Capture the cell that displays the provided text and extract its (X, Y) central coordinate. 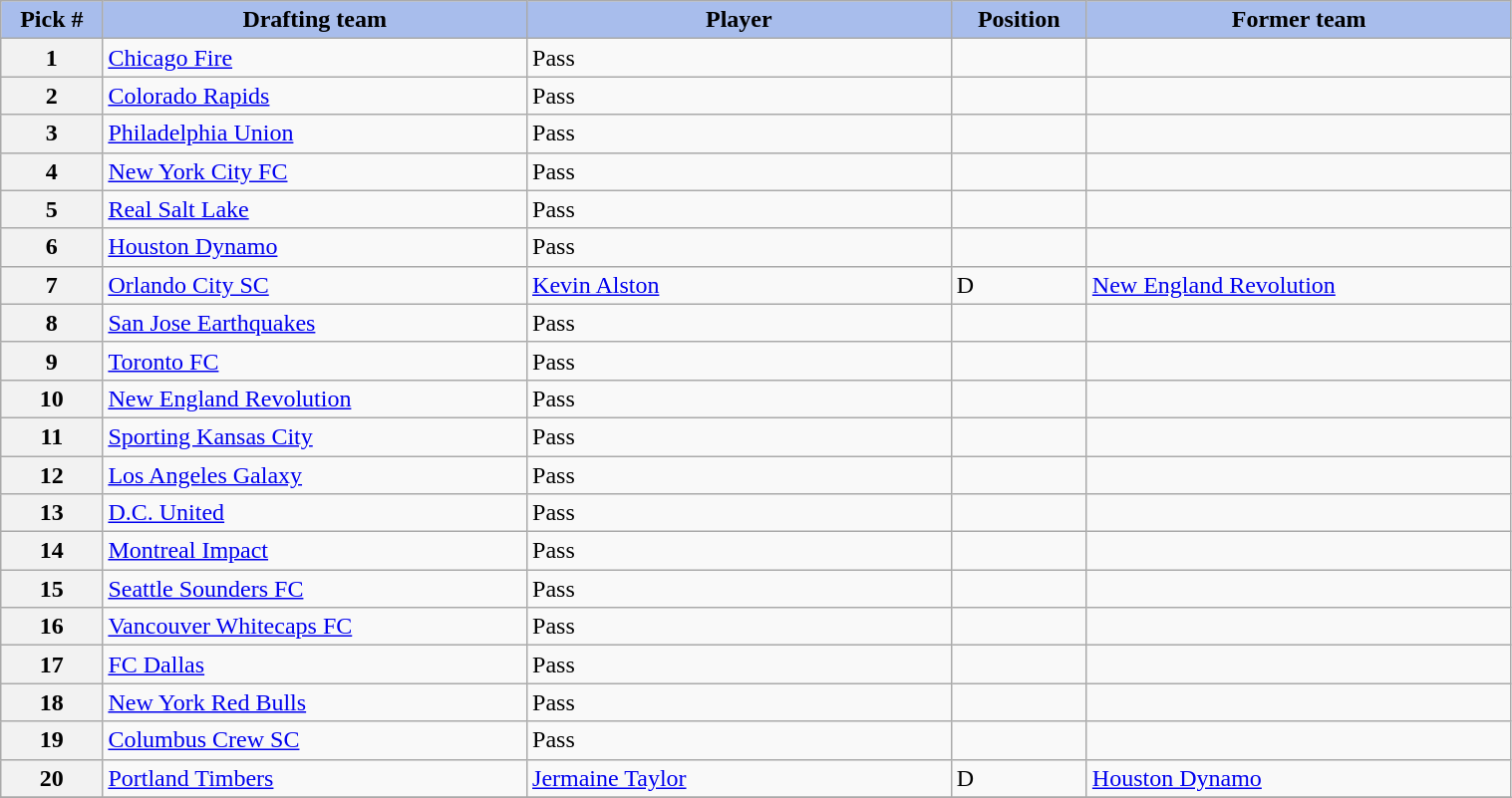
13 (52, 513)
9 (52, 361)
20 (52, 778)
10 (52, 399)
Vancouver Whitecaps FC (315, 627)
Seattle Sounders FC (315, 589)
14 (52, 551)
4 (52, 171)
3 (52, 133)
Jermaine Taylor (740, 778)
1 (52, 58)
Drafting team (315, 20)
Former team (1299, 20)
Sporting Kansas City (315, 436)
Montreal Impact (315, 551)
Kevin Alston (740, 285)
Real Salt Lake (315, 209)
12 (52, 475)
New York Red Bulls (315, 702)
16 (52, 627)
8 (52, 323)
18 (52, 702)
2 (52, 96)
Position (1019, 20)
Colorado Rapids (315, 96)
Portland Timbers (315, 778)
17 (52, 665)
Los Angeles Galaxy (315, 475)
5 (52, 209)
Chicago Fire (315, 58)
11 (52, 436)
New York City FC (315, 171)
D.C. United (315, 513)
Toronto FC (315, 361)
15 (52, 589)
7 (52, 285)
FC Dallas (315, 665)
Pick # (52, 20)
19 (52, 740)
Player (740, 20)
Columbus Crew SC (315, 740)
San Jose Earthquakes (315, 323)
Philadelphia Union (315, 133)
Orlando City SC (315, 285)
6 (52, 247)
